Extract the [x, y] coordinate from the center of the cell holding the provided text.  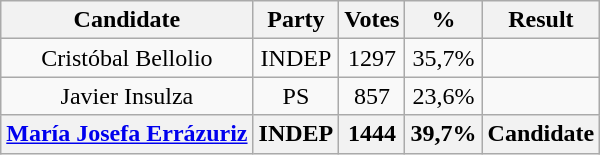
María Josefa Errázuriz [127, 134]
Cristóbal Bellolio [127, 58]
1297 [372, 58]
Result [541, 20]
23,6% [444, 96]
Javier Insulza [127, 96]
857 [372, 96]
% [444, 20]
Party [296, 20]
39,7% [444, 134]
PS [296, 96]
Votes [372, 20]
1444 [372, 134]
35,7% [444, 58]
